Extract the (X, Y) coordinate from the center of the cell holding the provided text.  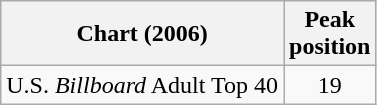
Chart (2006) (142, 34)
U.S. Billboard Adult Top 40 (142, 85)
19 (330, 85)
Peakposition (330, 34)
